Return [x, y] of the center of cell containing provided text 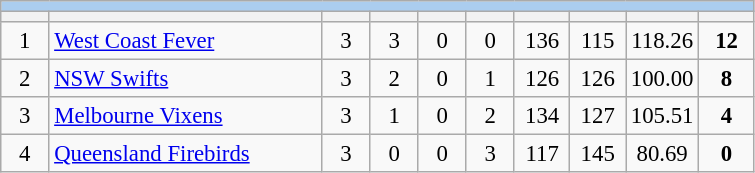
West Coast Fever [186, 41]
NSW Swifts [186, 79]
Melbourne Vixens [186, 116]
Queensland Firebirds [186, 154]
12 [727, 41]
117 [542, 154]
115 [598, 41]
145 [598, 154]
127 [598, 116]
8 [727, 79]
100.00 [662, 79]
105.51 [662, 116]
134 [542, 116]
80.69 [662, 154]
136 [542, 41]
118.26 [662, 41]
